Return [X, Y] of the center of cell containing provided text 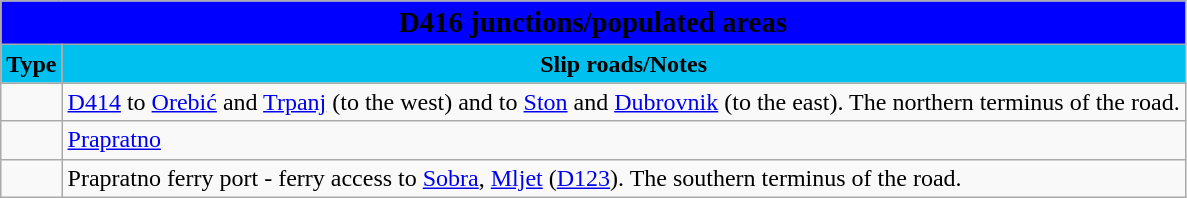
Prapratno [624, 140]
Slip roads/Notes [624, 64]
D416 junctions/populated areas [593, 23]
D414 to Orebić and Trpanj (to the west) and to Ston and Dubrovnik (to the east). The northern terminus of the road. [624, 102]
Prapratno ferry port - ferry access to Sobra, Mljet (D123). The southern terminus of the road. [624, 178]
Type [32, 64]
